Extract the [X, Y] coordinate from the center of the cell holding the provided text.  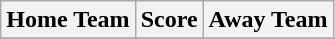
Score [169, 20]
Away Team [268, 20]
Home Team [68, 20]
